Identify which cell holds the provided text, then report its (X, Y) central coordinate. 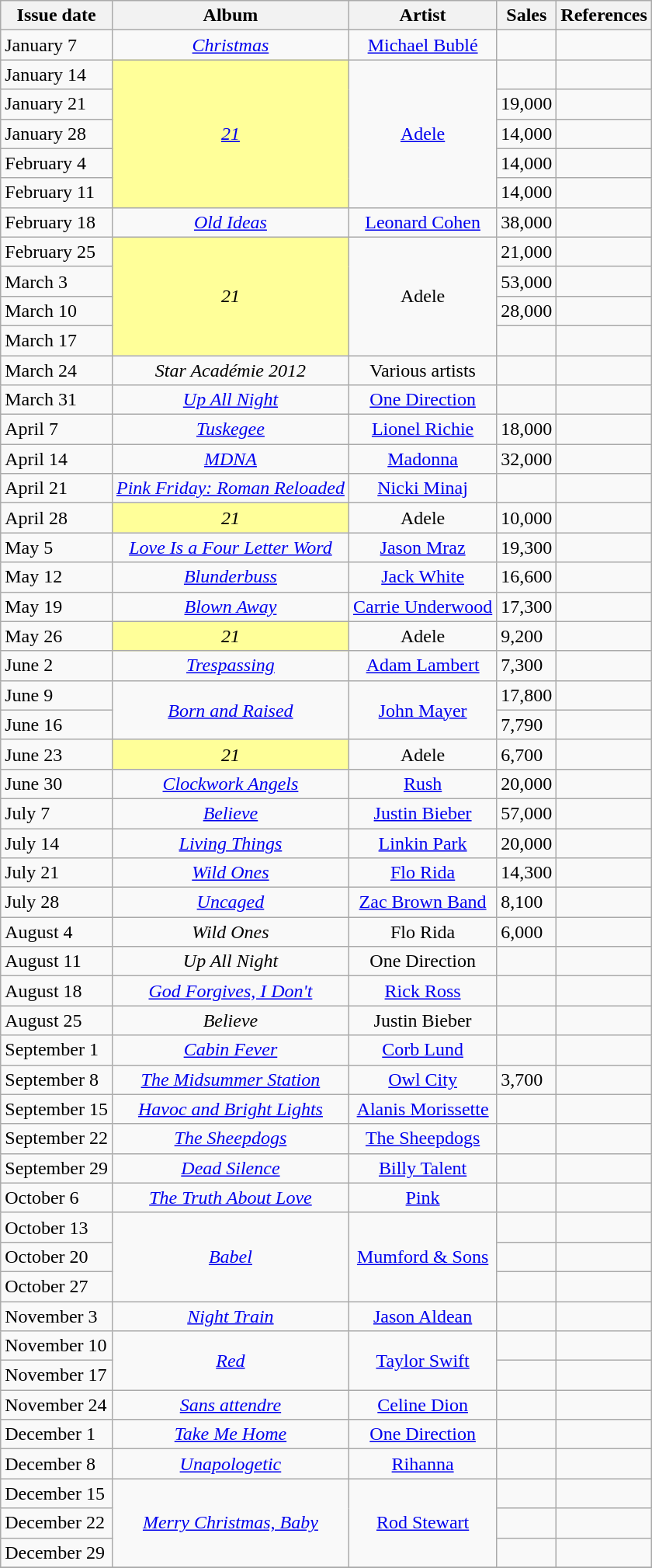
7,790 (526, 725)
Pink Friday: Roman Reloaded (230, 488)
January 7 (57, 45)
16,600 (526, 577)
Christmas (230, 45)
March 24 (57, 370)
November 17 (57, 1375)
Various artists (422, 370)
April 14 (57, 459)
References (604, 16)
May 26 (57, 636)
September 15 (57, 1109)
Pink (422, 1198)
February 25 (57, 252)
MDNA (230, 459)
Blunderbuss (230, 577)
May 12 (57, 577)
June 16 (57, 725)
Jason Aldean (422, 1316)
July 21 (57, 873)
January 28 (57, 134)
August 25 (57, 1020)
Clockwork Angels (230, 784)
August 18 (57, 991)
Love Is a Four Letter Word (230, 548)
John Mayer (422, 710)
Jason Mraz (422, 548)
January 14 (57, 75)
Old Ideas (230, 222)
God Forgives, I Don't (230, 991)
Rihanna (422, 1464)
Sales (526, 16)
9,200 (526, 636)
Issue date (57, 16)
57,000 (526, 813)
December 15 (57, 1493)
October 20 (57, 1257)
January 21 (57, 104)
Blown Away (230, 607)
19,000 (526, 104)
21,000 (526, 252)
Lionel Richie (422, 429)
Unapologetic (230, 1464)
November 3 (57, 1316)
Havoc and Bright Lights (230, 1109)
July 14 (57, 843)
17,800 (526, 695)
May 5 (57, 548)
Living Things (230, 843)
6,700 (526, 754)
Born and Raised (230, 710)
December 1 (57, 1434)
18,000 (526, 429)
March 31 (57, 400)
Jack White (422, 577)
June 23 (57, 754)
Linkin Park (422, 843)
September 8 (57, 1080)
May 19 (57, 607)
The Truth About Love (230, 1198)
November 24 (57, 1405)
Babel (230, 1257)
February 11 (57, 193)
19,300 (526, 548)
April 28 (57, 518)
June 9 (57, 695)
14,300 (526, 873)
6,000 (526, 932)
Corb Lund (422, 1050)
September 22 (57, 1139)
17,300 (526, 607)
Tuskegee (230, 429)
July 28 (57, 902)
Celine Dion (422, 1405)
Carrie Underwood (422, 607)
Sans attendre (230, 1405)
Trespassing (230, 666)
Owl City (422, 1080)
Rush (422, 784)
Rick Ross (422, 991)
September 1 (57, 1050)
Night Train (230, 1316)
Nicki Minaj (422, 488)
Zac Brown Band (422, 902)
53,000 (526, 281)
Merry Christmas, Baby (230, 1523)
Leonard Cohen (422, 222)
7,300 (526, 666)
Dead Silence (230, 1168)
Take Me Home (230, 1434)
32,000 (526, 459)
Rod Stewart (422, 1523)
March 17 (57, 340)
Adam Lambert (422, 666)
April 21 (57, 488)
38,000 (526, 222)
October 27 (57, 1286)
3,700 (526, 1080)
Michael Bublé (422, 45)
October 6 (57, 1198)
Uncaged (230, 902)
December 8 (57, 1464)
Billy Talent (422, 1168)
8,100 (526, 902)
February 18 (57, 222)
August 4 (57, 932)
July 7 (57, 813)
Cabin Fever (230, 1050)
Madonna (422, 459)
Star Académie 2012 (230, 370)
June 30 (57, 784)
August 11 (57, 961)
Artist (422, 16)
November 10 (57, 1346)
April 7 (57, 429)
December 29 (57, 1552)
February 4 (57, 163)
September 29 (57, 1168)
Mumford & Sons (422, 1257)
Red (230, 1361)
Alanis Morissette (422, 1109)
10,000 (526, 518)
October 13 (57, 1227)
June 2 (57, 666)
Album (230, 16)
Taylor Swift (422, 1361)
March 3 (57, 281)
December 22 (57, 1523)
The Midsummer Station (230, 1080)
28,000 (526, 311)
March 10 (57, 311)
